For the text-containing cell, return its midpoint in (x, y) coordinate format. 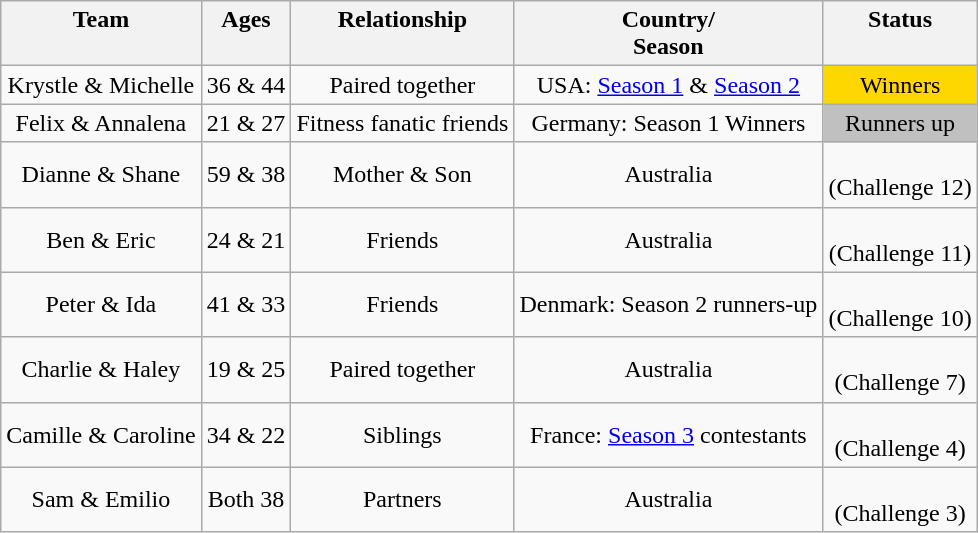
34 & 22 (246, 434)
36 & 44 (246, 85)
Runners up (900, 123)
Peter & Ida (101, 304)
Germany: Season 1 Winners (668, 123)
(Challenge 7) (900, 370)
Sam & Emilio (101, 500)
(Challenge 11) (900, 240)
Team (101, 34)
Dianne & Shane (101, 174)
Camille & Caroline (101, 434)
24 & 21 (246, 240)
19 & 25 (246, 370)
Denmark: Season 2 runners-up (668, 304)
France: Season 3 contestants (668, 434)
21 & 27 (246, 123)
59 & 38 (246, 174)
Ben & Eric (101, 240)
(Challenge 12) (900, 174)
Mother & Son (402, 174)
41 & 33 (246, 304)
Charlie & Haley (101, 370)
Both 38 (246, 500)
Country/Season (668, 34)
Relationship (402, 34)
(Challenge 3) (900, 500)
(Challenge 4) (900, 434)
Krystle & Michelle (101, 85)
Siblings (402, 434)
Partners (402, 500)
Status (900, 34)
Ages (246, 34)
Fitness fanatic friends (402, 123)
(Challenge 10) (900, 304)
Felix & Annalena (101, 123)
Winners (900, 85)
USA: Season 1 & Season 2 (668, 85)
